Scan for the cell matching the given text and deliver its (X, Y) coordinate at center. 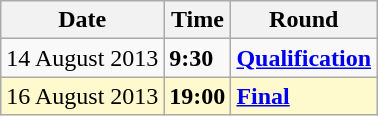
Qualification (304, 58)
9:30 (198, 58)
14 August 2013 (82, 58)
19:00 (198, 96)
Final (304, 96)
Time (198, 20)
Date (82, 20)
16 August 2013 (82, 96)
Round (304, 20)
